Find where the given text appears and provide that cell's center as (x, y) coordinate. 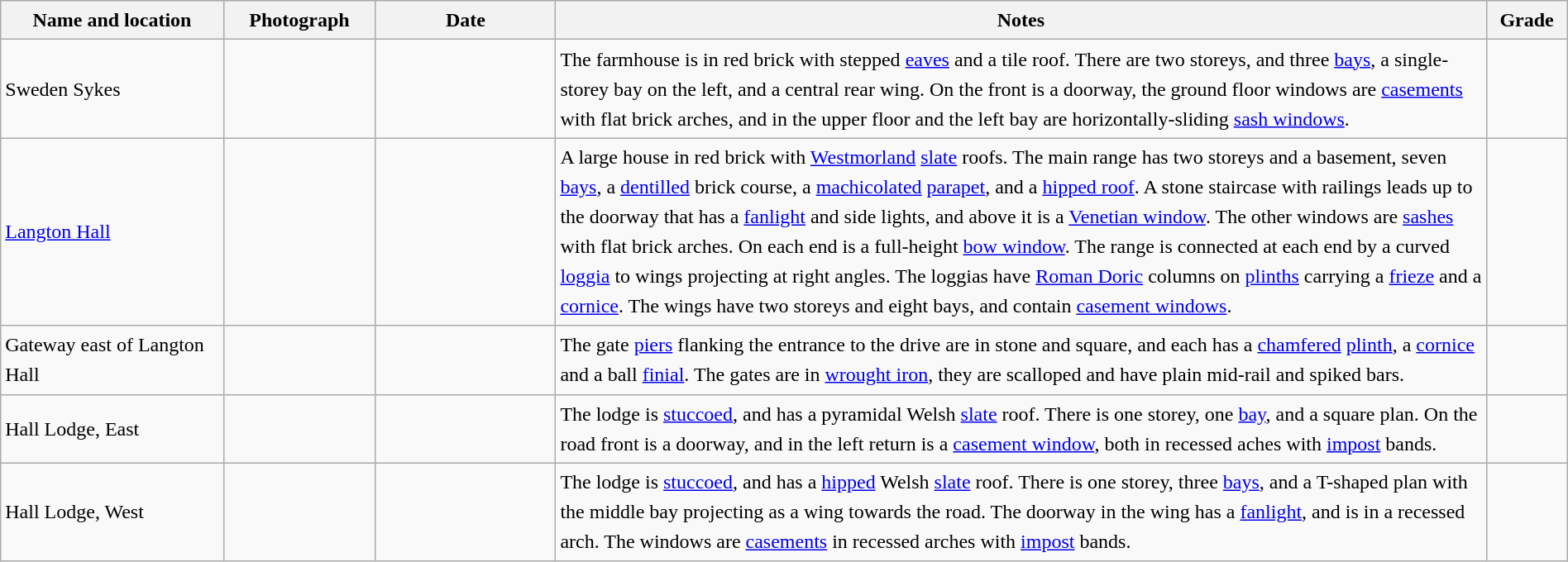
Photograph (299, 20)
Hall Lodge, East (112, 428)
Sweden Sykes (112, 89)
Langton Hall (112, 231)
Grade (1527, 20)
Gateway east of Langton Hall (112, 360)
Name and location (112, 20)
Date (466, 20)
Hall Lodge, West (112, 512)
Notes (1021, 20)
